Extract the [x, y] coordinate from the center of the cell holding the provided text.  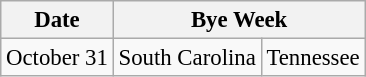
Date [57, 20]
Tennessee [313, 58]
Bye Week [239, 20]
South Carolina [187, 58]
October 31 [57, 58]
